Scan for the cell matching the given text and deliver its (X, Y) coordinate at center. 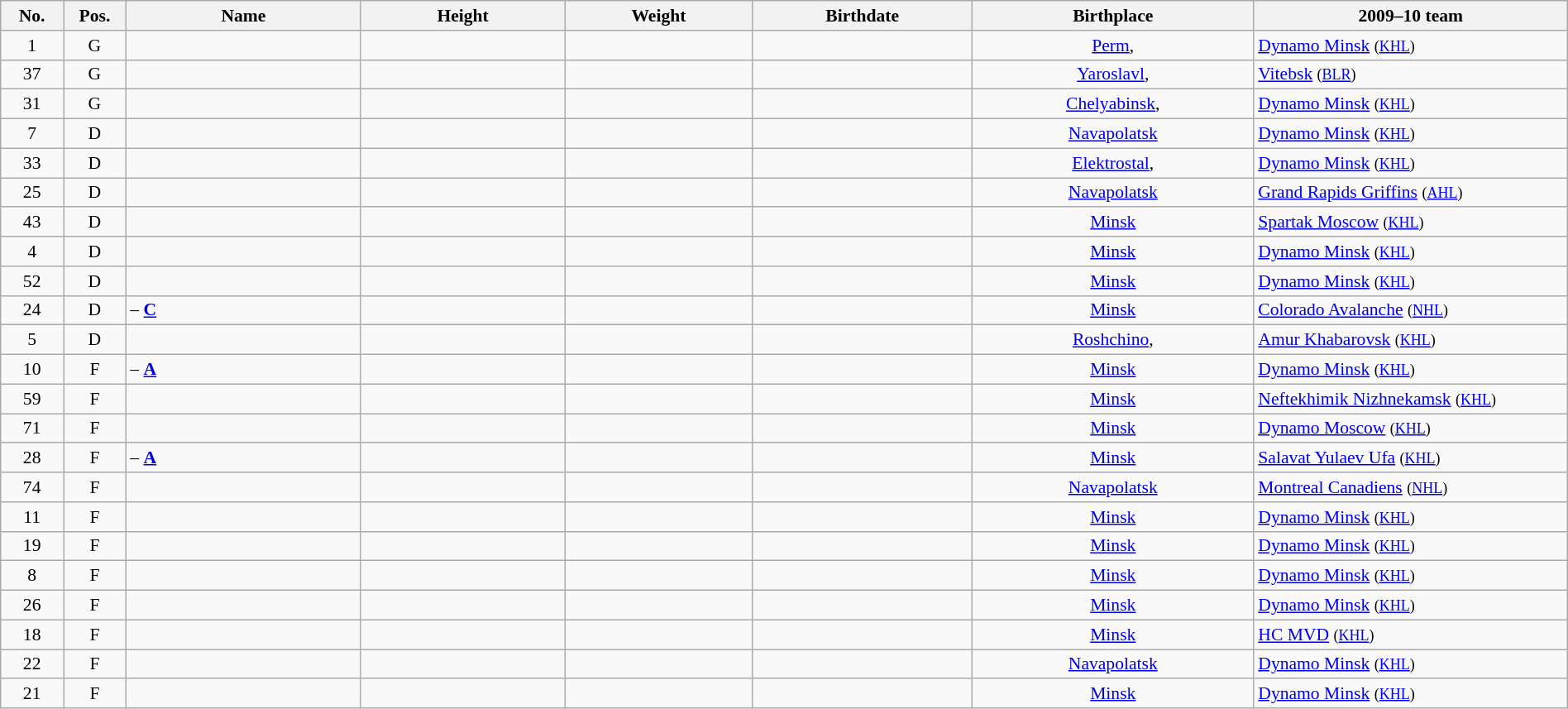
Birthdate (862, 16)
8 (32, 576)
Dynamo Moscow (KHL) (1411, 429)
Perm, (1113, 46)
24 (32, 310)
28 (32, 458)
1 (32, 46)
Name (243, 16)
2009–10 team (1411, 16)
Amur Khabarovsk (KHL) (1411, 340)
Salavat Yulaev Ufa (KHL) (1411, 458)
22 (32, 664)
43 (32, 223)
No. (32, 16)
59 (32, 399)
71 (32, 429)
33 (32, 163)
31 (32, 104)
26 (32, 606)
Grand Rapids Griffins (AHL) (1411, 193)
– C (243, 310)
Elektrostal, (1113, 163)
4 (32, 252)
HC MVD (KHL) (1411, 635)
25 (32, 193)
Colorado Avalanche (NHL) (1411, 310)
19 (32, 546)
21 (32, 694)
7 (32, 134)
18 (32, 635)
Height (462, 16)
Montreal Canadiens (NHL) (1411, 487)
Roshchino, (1113, 340)
Chelyabinsk, (1113, 104)
Spartak Moscow (KHL) (1411, 223)
Birthplace (1113, 16)
52 (32, 281)
Weight (658, 16)
5 (32, 340)
Yaroslavl, (1113, 74)
Pos. (95, 16)
Vitebsk (BLR) (1411, 74)
37 (32, 74)
Neftekhimik Nizhnekamsk (KHL) (1411, 399)
10 (32, 370)
74 (32, 487)
11 (32, 517)
